From the cell containing the given text, extract its center point as [x, y] coordinate. 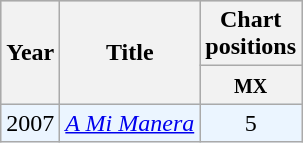
Chart positions [251, 34]
Year [30, 52]
2007 [30, 123]
Title [130, 52]
5 [251, 123]
MX [251, 85]
A Mi Manera [130, 123]
